Identify which cell holds the provided text, then report its [X, Y] central coordinate. 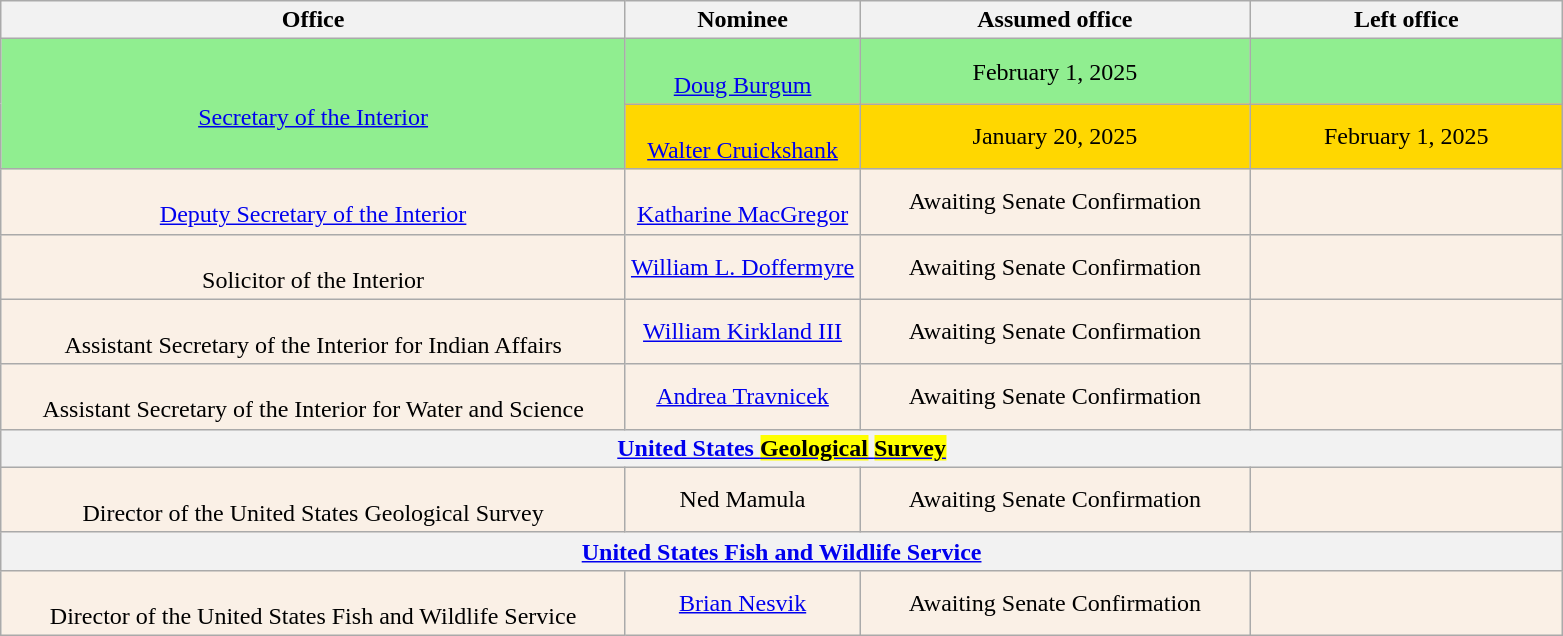
Walter Cruickshank [742, 136]
United States Geological Survey [782, 448]
Director of the United States Fish and Wildlife Service [314, 602]
Director of the United States Geological Survey [314, 500]
Nominee [742, 20]
William L. Doffermyre [742, 266]
Office [314, 20]
Deputy Secretary of the Interior [314, 202]
Katharine MacGregor [742, 202]
Ned Mamula [742, 500]
Andrea Travnicek [742, 396]
United States Fish and Wildlife Service [782, 551]
William Kirkland III [742, 332]
January 20, 2025 [1055, 136]
Left office [1406, 20]
Assumed office [1055, 20]
Assistant Secretary of the Interior for Indian Affairs [314, 332]
Assistant Secretary of the Interior for Water and Science [314, 396]
Doug Burgum [742, 72]
Secretary of the Interior [314, 104]
Brian Nesvik [742, 602]
Solicitor of the Interior [314, 266]
